Capture the cell that displays the provided text and extract its (x, y) central coordinate. 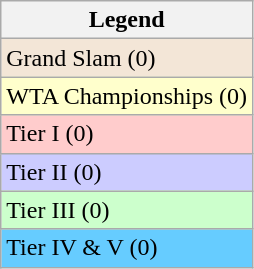
Tier I (0) (127, 134)
Grand Slam (0) (127, 58)
WTA Championships (0) (127, 96)
Tier III (0) (127, 210)
Tier II (0) (127, 172)
Legend (127, 20)
Tier IV & V (0) (127, 248)
